Identify which cell holds the provided text, then report its (X, Y) central coordinate. 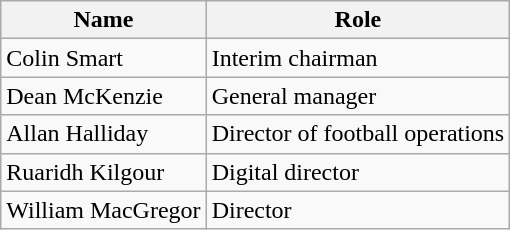
Director of football operations (358, 134)
Dean McKenzie (104, 96)
William MacGregor (104, 210)
Allan Halliday (104, 134)
Interim chairman (358, 58)
General manager (358, 96)
Role (358, 20)
Ruaridh Kilgour (104, 172)
Colin Smart (104, 58)
Name (104, 20)
Director (358, 210)
Digital director (358, 172)
